Pinpoint the cell where the given text exists, returning its [x, y] midpoint coordinate. 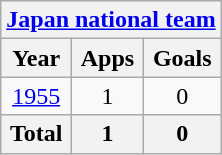
Year [36, 58]
1955 [36, 96]
Apps [108, 58]
Total [36, 134]
Goals [182, 58]
Japan national team [111, 20]
